Scan for the cell matching the given text and deliver its (X, Y) coordinate at center. 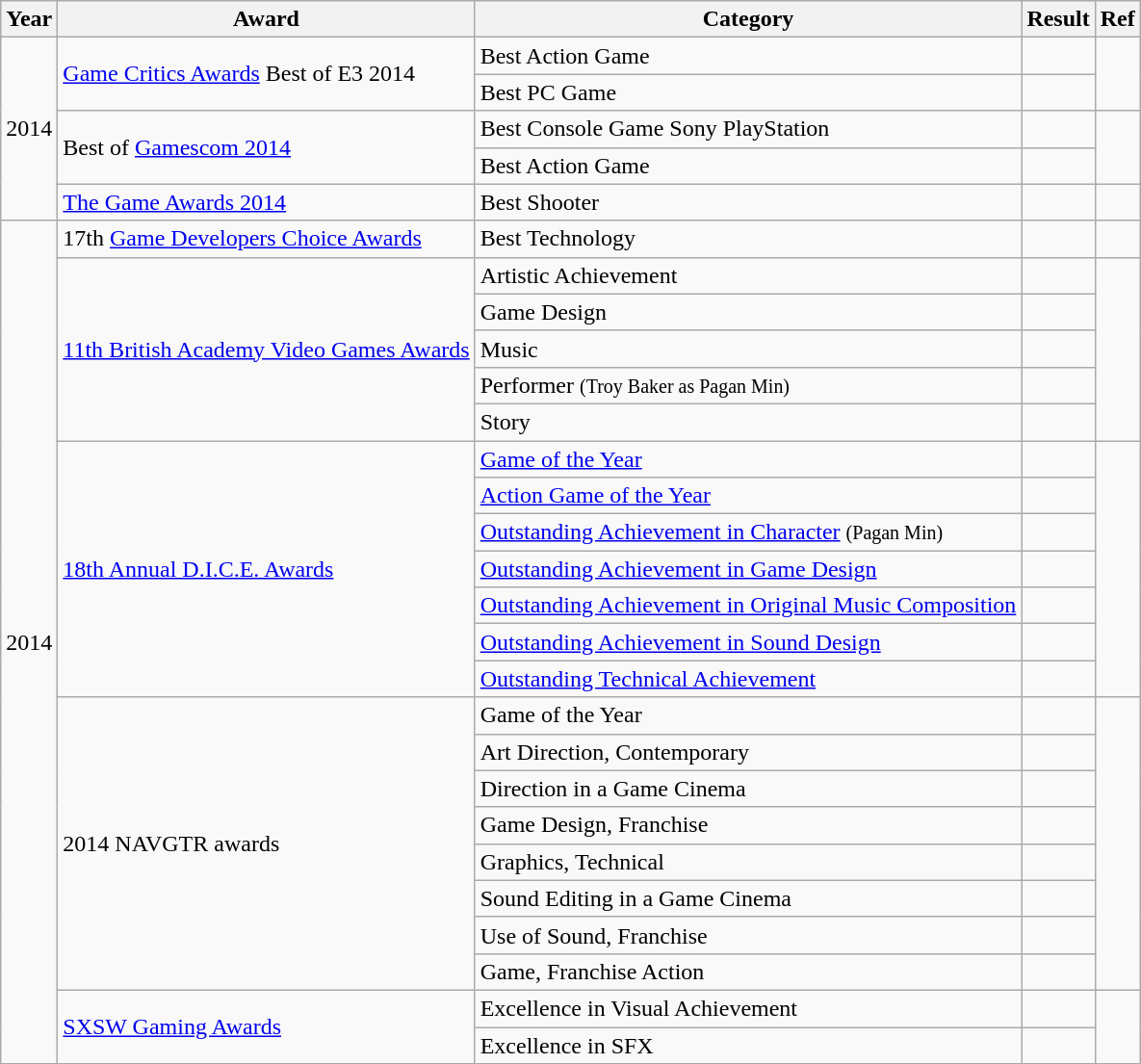
The Game Awards 2014 (266, 202)
Action Game of the Year (748, 496)
Outstanding Achievement in Game Design (748, 569)
Artistic Achievement (748, 275)
Outstanding Technical Achievement (748, 679)
2014 NAVGTR awards (266, 843)
Ref (1117, 19)
18th Annual D.I.C.E. Awards (266, 569)
Year (29, 19)
Outstanding Achievement in Sound Design (748, 642)
Sound Editing in a Game Cinema (748, 898)
Outstanding Achievement in Original Music Composition (748, 606)
17th Game Developers Choice Awards (266, 239)
Best of Gamescom 2014 (266, 147)
Game, Franchise Action (748, 972)
Direction in a Game Cinema (748, 789)
Outstanding Achievement in Character (Pagan Min) (748, 532)
Use of Sound, Franchise (748, 935)
Category (748, 19)
Performer (Troy Baker as Pagan Min) (748, 385)
Game Design, Franchise (748, 825)
Graphics, Technical (748, 862)
Game Critics Awards Best of E3 2014 (266, 74)
11th British Academy Video Games Awards (266, 349)
Best PC Game (748, 92)
Story (748, 422)
Result (1058, 19)
Art Direction, Contemporary (748, 752)
Best Console Game Sony PlayStation (748, 129)
Best Shooter (748, 202)
Music (748, 349)
Excellence in Visual Achievement (748, 1008)
Game Design (748, 312)
SXSW Gaming Awards (266, 1026)
Excellence in SFX (748, 1045)
Best Technology (748, 239)
Award (266, 19)
